From the cell containing the given text, extract its center point as (X, Y) coordinate. 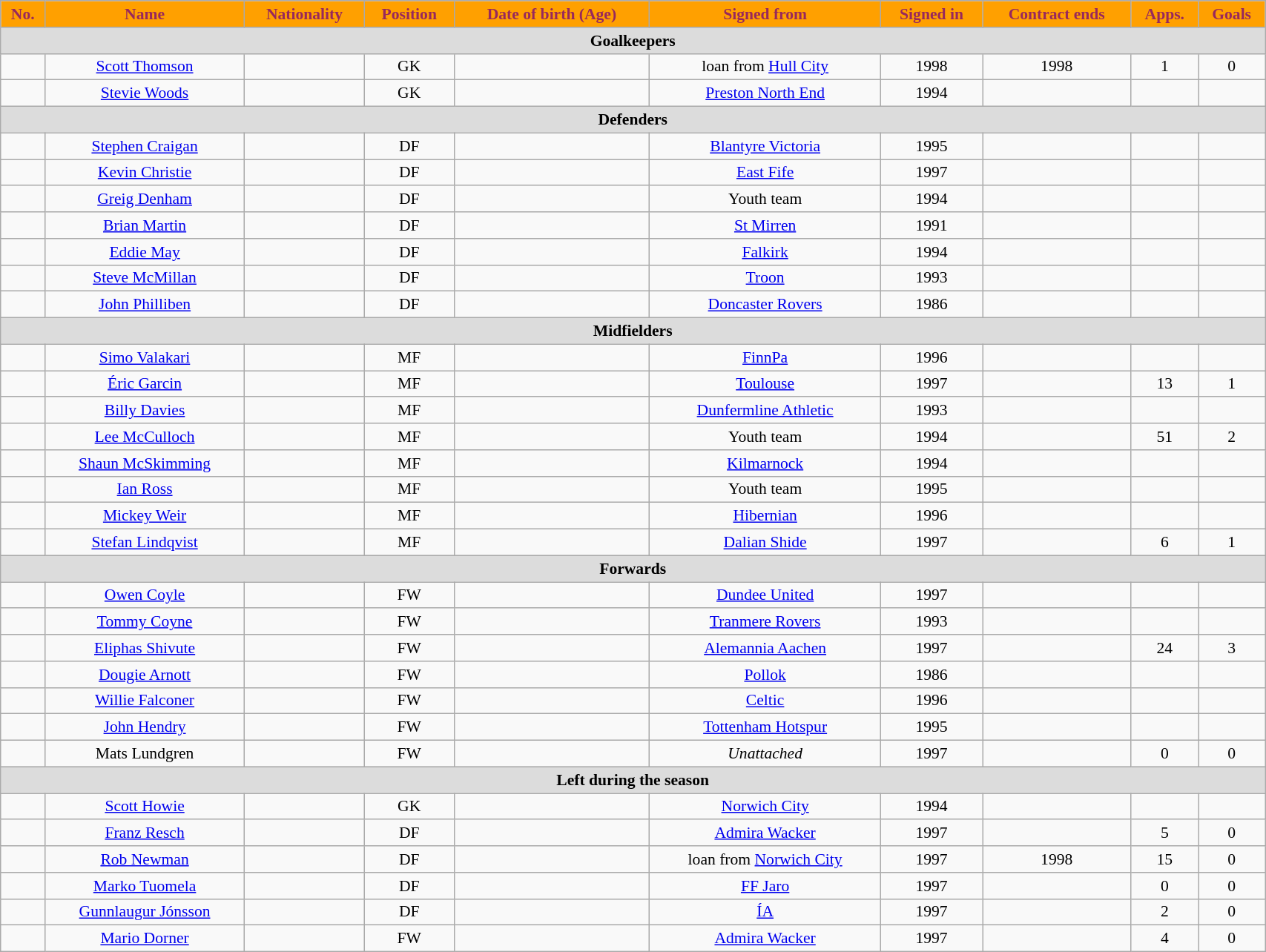
1991 (932, 225)
Billy Davies (145, 411)
Forwards (633, 569)
Defenders (633, 120)
Celtic (765, 701)
Greig Denham (145, 199)
4 (1164, 939)
Simo Valakari (145, 357)
Doncaster Rovers (765, 305)
Scott Thomson (145, 67)
Signed in (932, 14)
Scott Howie (145, 807)
3 (1232, 648)
Éric Garcin (145, 384)
Stefan Lindqvist (145, 543)
Eliphas Shivute (145, 648)
Lee McCulloch (145, 437)
Mario Dorner (145, 939)
loan from Norwich City (765, 859)
Midfielders (633, 331)
FF Jaro (765, 886)
Stephen Craigan (145, 146)
Apps. (1164, 14)
5 (1164, 833)
Eddie May (145, 252)
Troon (765, 278)
Position (409, 14)
Dougie Arnott (145, 675)
Date of birth (Age) (552, 14)
Dundee United (765, 595)
East Fife (765, 173)
Blantyre Victoria (765, 146)
Marko Tuomela (145, 886)
Ian Ross (145, 489)
Kevin Christie (145, 173)
Contract ends (1057, 14)
Norwich City (765, 807)
Nationality (305, 14)
Goals (1232, 14)
Mats Lundgren (145, 754)
Tommy Coyne (145, 622)
Owen Coyle (145, 595)
Left during the season (633, 780)
15 (1164, 859)
loan from Hull City (765, 67)
ÍA (765, 912)
Tranmere Rovers (765, 622)
Dunfermline Athletic (765, 411)
Stevie Woods (145, 93)
Tottenham Hotspur (765, 727)
Goalkeepers (633, 41)
Steve McMillan (145, 278)
Rob Newman (145, 859)
Brian Martin (145, 225)
24 (1164, 648)
Shaun McSkimming (145, 463)
13 (1164, 384)
Franz Resch (145, 833)
Signed from (765, 14)
No. (23, 14)
Mickey Weir (145, 516)
John Philliben (145, 305)
Dalian Shide (765, 543)
Gunnlaugur Jónsson (145, 912)
John Hendry (145, 727)
51 (1164, 437)
Falkirk (765, 252)
Kilmarnock (765, 463)
Name (145, 14)
Willie Falconer (145, 701)
6 (1164, 543)
Pollok (765, 675)
Unattached (765, 754)
St Mirren (765, 225)
Toulouse (765, 384)
Preston North End (765, 93)
Alemannia Aachen (765, 648)
Hibernian (765, 516)
FinnPa (765, 357)
